Detect which cell encompasses the target text, then output its [x, y] center coordinate. 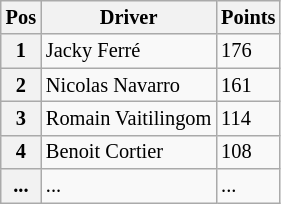
176 [248, 51]
Pos [21, 17]
Driver [128, 17]
Jacky Ferré [128, 51]
2 [21, 85]
Benoit Cortier [128, 152]
Romain Vaitilingom [128, 118]
161 [248, 85]
3 [21, 118]
Points [248, 17]
4 [21, 152]
1 [21, 51]
108 [248, 152]
Nicolas Navarro [128, 85]
114 [248, 118]
